Provide the [x, y] coordinate of the cell's center where the given text is located.  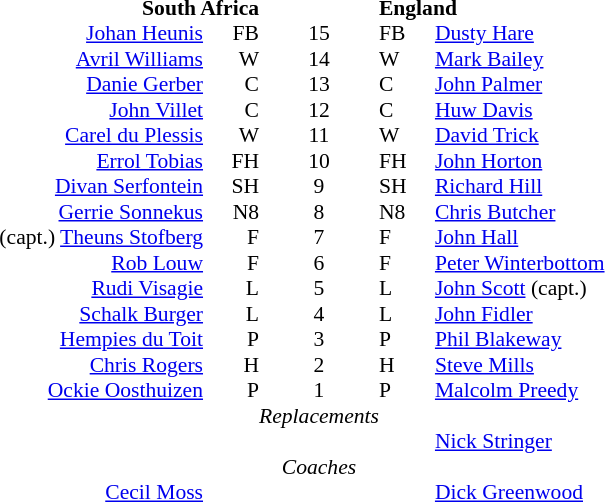
9 [319, 187]
10 [319, 161]
2 [319, 365]
7 [319, 237]
14 [319, 59]
4 [319, 314]
Replacements [319, 416]
Coaches [319, 467]
12 [319, 110]
5 [319, 289]
11 [319, 135]
1 [319, 391]
15 [319, 33]
13 [319, 85]
3 [319, 339]
6 [319, 263]
8 [319, 212]
